Find where the given text appears and provide that cell's center as [X, Y] coordinate. 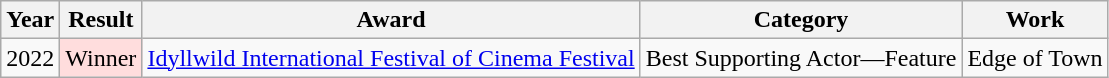
Best Supporting Actor—Feature [801, 58]
2022 [30, 58]
Winner [101, 58]
Category [801, 20]
Result [101, 20]
Idyllwild International Festival of Cinema Festival [391, 58]
Work [1035, 20]
Award [391, 20]
Year [30, 20]
Edge of Town [1035, 58]
